Output the [x, y] coordinate of the center of the cell containing the given text.  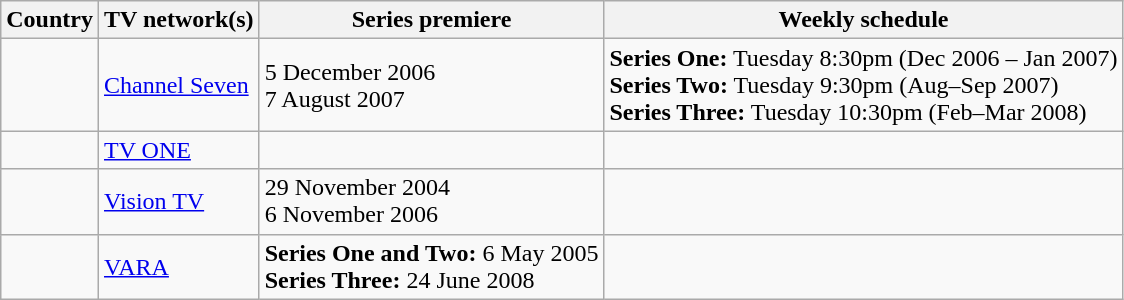
TV ONE [178, 150]
5 December 20067 August 2007 [432, 85]
VARA [178, 266]
Country [50, 20]
Series One: Tuesday 8:30pm (Dec 2006 – Jan 2007) Series Two: Tuesday 9:30pm (Aug–Sep 2007) Series Three: Tuesday 10:30pm (Feb–Mar 2008) [864, 85]
29 November 2004 6 November 2006 [432, 202]
Channel Seven [178, 85]
Vision TV [178, 202]
TV network(s) [178, 20]
Series premiere [432, 20]
Series One and Two: 6 May 2005 Series Three: 24 June 2008 [432, 266]
Weekly schedule [864, 20]
